Provide the (X, Y) coordinate of the cell's center where the given text is located.  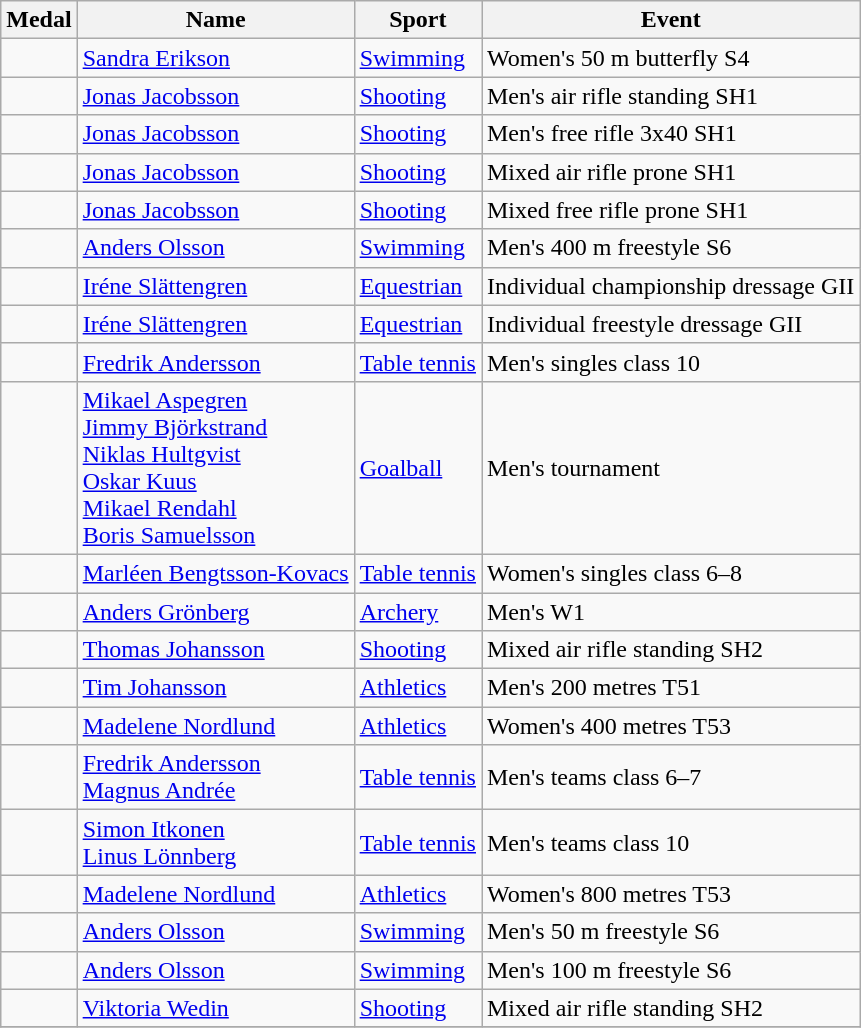
Individual freestyle dressage GII (671, 324)
Event (671, 20)
Marléen Bengtsson-Kovacs (216, 573)
Men's W1 (671, 611)
Sport (418, 20)
Fredrik Andersson (216, 362)
Individual championship dressage GII (671, 286)
Tim Johansson (216, 688)
Archery (418, 611)
Women's 400 metres T53 (671, 726)
Mixed free rifle prone SH1 (671, 210)
Name (216, 20)
Men's 400 m freestyle S6 (671, 248)
Medal (39, 20)
Mikael AspegrenJimmy BjörkstrandNiklas HultgvistOskar KuusMikael RendahlBoris Samuelsson (216, 468)
Men's tournament (671, 468)
Men's 100 m freestyle S6 (671, 970)
Anders Grönberg (216, 611)
Men's free rifle 3x40 SH1 (671, 134)
Men's singles class 10 (671, 362)
Men's teams class 10 (671, 842)
Women's 800 metres T53 (671, 894)
Men's teams class 6–7 (671, 778)
Goalball (418, 468)
Fredrik AnderssonMagnus Andrée (216, 778)
Men's air rifle standing SH1 (671, 96)
Thomas Johansson (216, 650)
Simon ItkonenLinus Lönnberg (216, 842)
Viktoria Wedin (216, 1008)
Women's 50 m butterfly S4 (671, 58)
Sandra Erikson (216, 58)
Men's 50 m freestyle S6 (671, 932)
Mixed air rifle prone SH1 (671, 172)
Women's singles class 6–8 (671, 573)
Men's 200 metres T51 (671, 688)
